Return the (x, y) coordinate for the center point of the cell that contains the specified text.  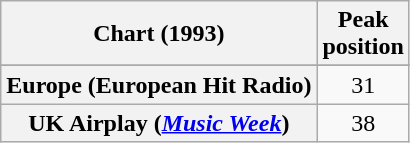
38 (363, 123)
Europe (European Hit Radio) (159, 85)
31 (363, 85)
UK Airplay (Music Week) (159, 123)
Peakposition (363, 34)
Chart (1993) (159, 34)
